Return [X, Y] of the center of cell containing provided text 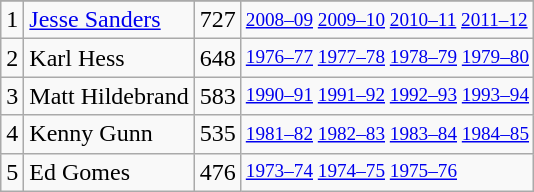
1976–77 1977–78 1978–79 1979–80 [387, 58]
Jesse Sanders [109, 20]
476 [218, 172]
727 [218, 20]
5 [12, 172]
Karl Hess [109, 58]
2008–09 2009–10 2010–11 2011–12 [387, 20]
1973–74 1974–75 1975–76 [387, 172]
3 [12, 96]
1990–91 1991–92 1992–93 1993–94 [387, 96]
Matt Hildebrand [109, 96]
2 [12, 58]
1981–82 1982–83 1983–84 1984–85 [387, 134]
535 [218, 134]
Ed Gomes [109, 172]
648 [218, 58]
4 [12, 134]
1 [12, 20]
583 [218, 96]
Kenny Gunn [109, 134]
